Return the (x, y) coordinate for the center point of the cell that contains the specified text.  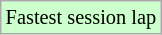
Fastest session lap (81, 17)
